Provide the (x, y) coordinate of the cell's center where the given text is located.  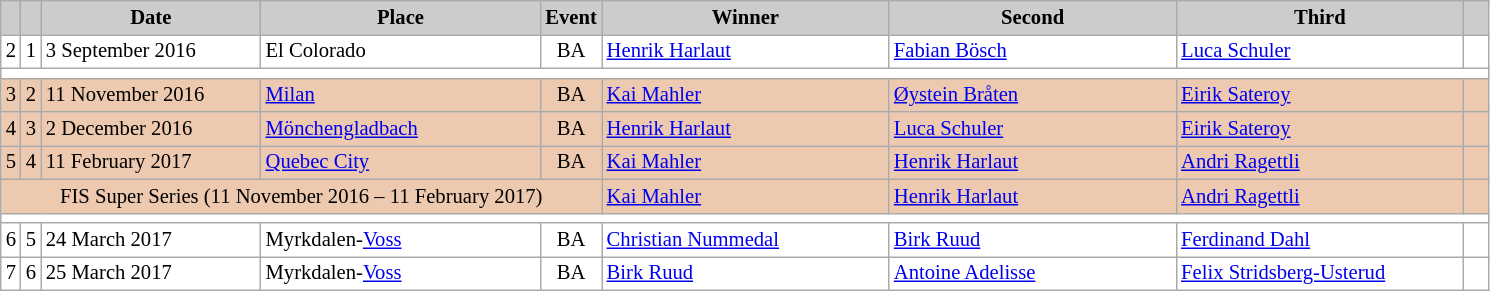
Winner (746, 17)
11 February 2017 (151, 162)
3 September 2016 (151, 51)
Third (1320, 17)
Event (570, 17)
24 March 2017 (151, 239)
Place (401, 17)
25 March 2017 (151, 273)
Ferdinand Dahl (1320, 239)
11 November 2016 (151, 95)
Quebec City (401, 162)
Øystein Bråten (1032, 95)
FIS Super Series (11 November 2016 – 11 February 2017) (302, 196)
Milan (401, 95)
Mönchengladbach (401, 129)
Christian Nummedal (746, 239)
Antoine Adelisse (1032, 273)
2 December 2016 (151, 129)
Second (1032, 17)
1 (31, 51)
Fabian Bösch (1032, 51)
Felix Stridsberg-Usterud (1320, 273)
7 (11, 273)
El Colorado (401, 51)
Date (151, 17)
